Find where the given text appears and provide that cell's center as [X, Y] coordinate. 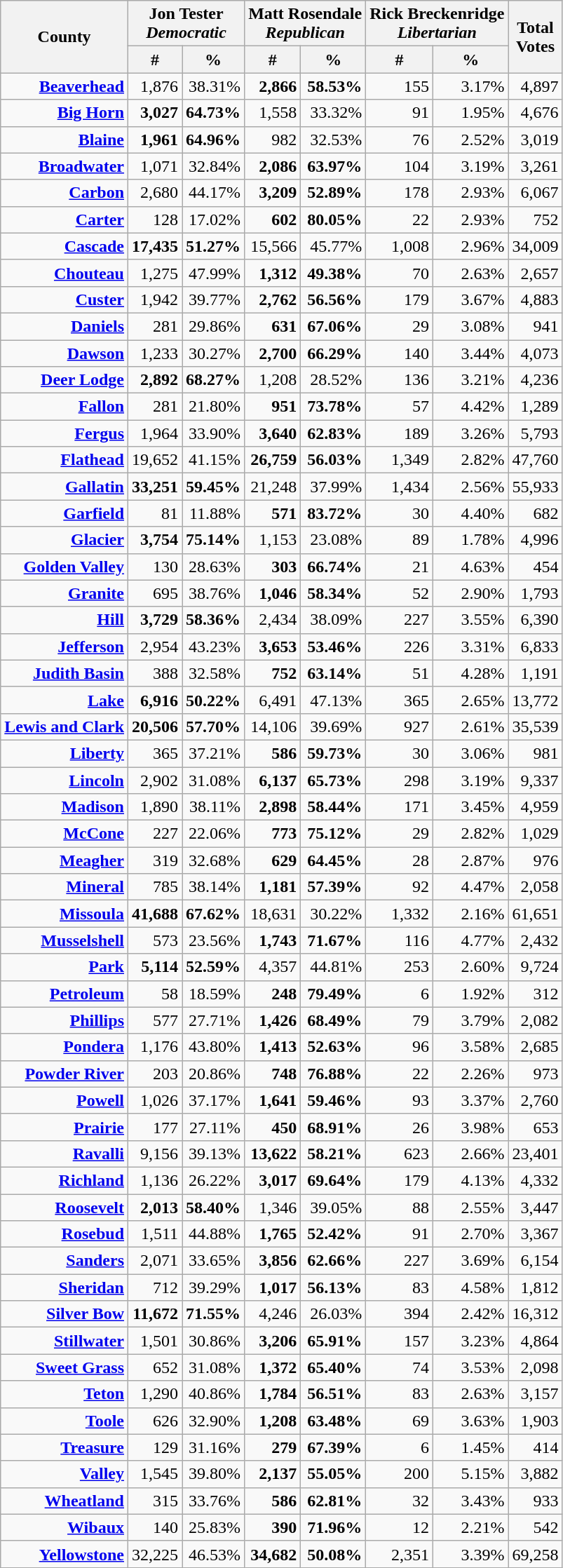
Teton [65, 1394]
1.78% [470, 540]
573 [156, 940]
39.29% [213, 1287]
38.09% [334, 620]
941 [536, 326]
3,754 [156, 540]
68.91% [334, 1127]
130 [156, 567]
6,067 [536, 193]
51.27% [213, 246]
3,653 [273, 647]
1,641 [273, 1100]
1.45% [470, 1447]
58 [156, 994]
2.60% [470, 967]
33,251 [156, 487]
2.65% [470, 700]
Powder River [65, 1074]
319 [156, 860]
626 [156, 1421]
652 [156, 1367]
Cascade [65, 246]
3,261 [536, 166]
3.79% [470, 1020]
39.13% [213, 1154]
2,137 [273, 1474]
Sanders [65, 1261]
75.14% [213, 540]
50.22% [213, 700]
Glacier [65, 540]
66.74% [334, 567]
44.17% [213, 193]
9,156 [156, 1154]
21,248 [273, 487]
1,312 [273, 273]
226 [400, 647]
31.16% [213, 1447]
65.91% [334, 1341]
58.36% [213, 620]
59.73% [334, 753]
93 [400, 1100]
6,833 [536, 647]
981 [536, 753]
1,046 [273, 593]
46.53% [213, 1554]
55.05% [334, 1474]
315 [156, 1501]
3,019 [536, 140]
623 [400, 1154]
Chouteau [65, 273]
Hill [65, 620]
3,157 [536, 1394]
298 [400, 780]
92 [400, 887]
1,136 [156, 1180]
Flathead [65, 460]
4,996 [536, 540]
2.61% [470, 726]
773 [273, 834]
88 [400, 1207]
Big Horn [65, 113]
28 [400, 860]
2.87% [470, 860]
59.45% [213, 487]
1,903 [536, 1421]
75.12% [334, 834]
9,337 [536, 780]
39.77% [213, 299]
Carter [65, 219]
Powell [65, 1100]
450 [273, 1127]
71.67% [334, 940]
83.72% [334, 513]
47,760 [536, 460]
30.86% [213, 1341]
3.58% [470, 1047]
Wibaux [65, 1527]
6,491 [273, 700]
Mineral [65, 887]
58.21% [334, 1154]
58.40% [213, 1207]
37.17% [213, 1100]
2,892 [156, 380]
6,154 [536, 1261]
2.96% [470, 246]
116 [400, 940]
28.52% [334, 380]
571 [273, 513]
64.45% [334, 860]
33.90% [213, 433]
30.27% [213, 353]
177 [156, 1127]
1,372 [273, 1367]
43.80% [213, 1047]
Carbon [65, 193]
32.68% [213, 860]
11.88% [213, 513]
200 [400, 1474]
Garfield [65, 513]
65.40% [334, 1367]
712 [156, 1287]
136 [400, 380]
69 [400, 1421]
74 [400, 1367]
303 [273, 567]
1,942 [156, 299]
4.58% [470, 1287]
22.06% [213, 834]
2,760 [536, 1100]
18.59% [213, 994]
Meagher [65, 860]
Rosebud [65, 1234]
34,682 [273, 1554]
62.83% [334, 433]
30.22% [334, 914]
157 [400, 1341]
171 [400, 807]
5,114 [156, 967]
69,258 [536, 1554]
1,876 [156, 86]
1,176 [156, 1047]
2,071 [156, 1261]
Blaine [65, 140]
3.23% [470, 1341]
62.66% [334, 1261]
71.96% [334, 1527]
951 [273, 407]
70 [400, 273]
253 [400, 967]
64.96% [213, 140]
23,401 [536, 1154]
1,153 [273, 540]
3.63% [470, 1421]
3.98% [470, 1127]
50.08% [334, 1554]
5,793 [536, 433]
4,864 [536, 1341]
2,351 [400, 1554]
Judith Basin [65, 673]
2,866 [273, 86]
Lake [65, 700]
66.29% [334, 353]
577 [156, 1020]
Richland [65, 1180]
Prairie [65, 1127]
61,651 [536, 914]
602 [273, 219]
Pondera [65, 1047]
Custer [65, 299]
1.92% [470, 994]
1,961 [156, 140]
32.58% [213, 673]
9,724 [536, 967]
52.42% [334, 1234]
44.81% [334, 967]
1,290 [156, 1394]
629 [273, 860]
73.78% [334, 407]
Missoula [65, 914]
37.99% [334, 487]
4,676 [536, 113]
1,558 [273, 113]
TotalVotes [536, 36]
2,013 [156, 1207]
1,332 [400, 914]
104 [400, 166]
79 [400, 1020]
33.76% [213, 1501]
973 [536, 1074]
33.32% [334, 113]
20.86% [213, 1074]
2,082 [536, 1020]
63.48% [334, 1421]
67.06% [334, 326]
1,434 [400, 487]
2,762 [273, 299]
3.17% [470, 86]
16,312 [536, 1314]
Valley [65, 1474]
43.23% [213, 647]
McCone [65, 834]
3.43% [470, 1501]
2.21% [470, 1527]
682 [536, 513]
71.55% [213, 1314]
454 [536, 567]
2.56% [470, 487]
189 [400, 433]
47.13% [334, 700]
4,073 [536, 353]
4,897 [536, 86]
3,447 [536, 1207]
1,890 [156, 807]
927 [400, 726]
4,332 [536, 1180]
Jon TesterDemocratic [186, 24]
Deer Lodge [65, 380]
39.69% [334, 726]
Roosevelt [65, 1207]
Lincoln [65, 780]
4.40% [470, 513]
Ravalli [65, 1154]
Madison [65, 807]
58.53% [334, 86]
2.90% [470, 593]
39.05% [334, 1207]
2.26% [470, 1074]
32 [400, 1501]
68.27% [213, 380]
41.15% [213, 460]
2.55% [470, 1207]
4.28% [470, 673]
Fallon [65, 407]
3,882 [536, 1474]
79.49% [334, 994]
63.97% [334, 166]
45.77% [334, 246]
4.63% [470, 567]
Sweet Grass [65, 1367]
2,657 [536, 273]
Beaverhead [65, 86]
Daniels [65, 326]
19,652 [156, 460]
248 [273, 994]
17.02% [213, 219]
32,225 [156, 1554]
62.81% [334, 1501]
3,367 [536, 1234]
32.84% [213, 166]
3.45% [470, 807]
55,933 [536, 487]
4.47% [470, 887]
1,191 [536, 673]
67.62% [213, 914]
2,898 [273, 807]
35,539 [536, 726]
3,027 [156, 113]
312 [536, 994]
40.86% [213, 1394]
15,566 [273, 246]
3.26% [470, 433]
1,233 [156, 353]
4,959 [536, 807]
976 [536, 860]
39.80% [213, 1474]
68.49% [334, 1020]
2,098 [536, 1367]
13,622 [273, 1154]
2,058 [536, 887]
3,640 [273, 433]
23.56% [213, 940]
96 [400, 1047]
12 [400, 1527]
2.52% [470, 140]
49.38% [334, 273]
3.31% [470, 647]
Stillwater [65, 1341]
3.69% [470, 1261]
29.86% [213, 326]
20,506 [156, 726]
6,916 [156, 700]
3.08% [470, 326]
Rick BreckenridgeLibertarian [437, 24]
21 [400, 567]
3.67% [470, 299]
Sheridan [65, 1287]
38.31% [213, 86]
25.83% [213, 1527]
69.64% [334, 1180]
748 [273, 1074]
Musselshell [65, 940]
Yellowstone [65, 1554]
56.51% [334, 1394]
390 [273, 1527]
57 [400, 407]
Matt RosendaleRepublican [306, 24]
4.13% [470, 1180]
3.55% [470, 620]
26 [400, 1127]
2,086 [273, 166]
26.03% [334, 1314]
33.65% [213, 1261]
44.88% [213, 1234]
Broadwater [65, 166]
34,009 [536, 246]
3.53% [470, 1367]
47.99% [213, 273]
3.21% [470, 380]
Petroleum [65, 994]
58.34% [334, 593]
3,856 [273, 1261]
56.13% [334, 1287]
53.46% [334, 647]
41,688 [156, 914]
2.70% [470, 1234]
1,181 [273, 887]
129 [156, 1447]
279 [273, 1447]
4,357 [273, 967]
26.22% [213, 1180]
128 [156, 219]
1,812 [536, 1287]
23.08% [334, 540]
63.14% [334, 673]
13,772 [536, 700]
178 [400, 193]
Gallatin [65, 487]
27.71% [213, 1020]
52.59% [213, 967]
414 [536, 1447]
76.88% [334, 1074]
27.11% [213, 1127]
2.42% [470, 1314]
1,413 [273, 1047]
6,137 [273, 780]
58.44% [334, 807]
203 [156, 1074]
6,390 [536, 620]
2.16% [470, 914]
2,680 [156, 193]
4.77% [470, 940]
1,426 [273, 1020]
2,685 [536, 1047]
3,209 [273, 193]
1,784 [273, 1394]
51 [400, 673]
1,008 [400, 246]
3.37% [470, 1100]
32.90% [213, 1421]
65.73% [334, 780]
17,435 [156, 246]
1,026 [156, 1100]
14,106 [273, 726]
2,432 [536, 940]
2,700 [273, 353]
67.39% [334, 1447]
542 [536, 1527]
1,501 [156, 1341]
Park [65, 967]
21.80% [213, 407]
5.15% [470, 1474]
57.70% [213, 726]
Wheatland [65, 1501]
38.11% [213, 807]
Phillips [65, 1020]
11,672 [156, 1314]
1,793 [536, 593]
653 [536, 1127]
52 [400, 593]
38.76% [213, 593]
982 [273, 140]
1,017 [273, 1287]
4.42% [470, 407]
631 [273, 326]
Toole [65, 1421]
933 [536, 1501]
Granite [65, 593]
2,434 [273, 620]
Dawson [65, 353]
4,883 [536, 299]
Silver Bow [65, 1314]
3,017 [273, 1180]
64.73% [213, 113]
388 [156, 673]
County [65, 36]
Jefferson [65, 647]
4,246 [273, 1314]
81 [156, 513]
Treasure [65, 1447]
2,954 [156, 647]
1,511 [156, 1234]
1,346 [273, 1207]
394 [400, 1314]
Fergus [65, 433]
3.44% [470, 353]
Golden Valley [65, 567]
89 [400, 540]
1.95% [470, 113]
28.63% [213, 567]
18,631 [273, 914]
56.56% [334, 299]
1,029 [536, 834]
695 [156, 593]
52.89% [334, 193]
1,765 [273, 1234]
Liberty [65, 753]
26,759 [273, 460]
1,349 [400, 460]
1,071 [156, 166]
155 [400, 86]
2,902 [156, 780]
4,236 [536, 380]
2.66% [470, 1154]
80.05% [334, 219]
38.14% [213, 887]
1,289 [536, 407]
1,545 [156, 1474]
Lewis and Clark [65, 726]
57.39% [334, 887]
3,206 [273, 1341]
1,275 [156, 273]
785 [156, 887]
3,729 [156, 620]
76 [400, 140]
1,964 [156, 433]
52.63% [334, 1047]
37.21% [213, 753]
32.53% [334, 140]
56.03% [334, 460]
3.39% [470, 1554]
59.46% [334, 1100]
1,743 [273, 940]
3.06% [470, 753]
